Return (x, y) of the center of cell containing provided text 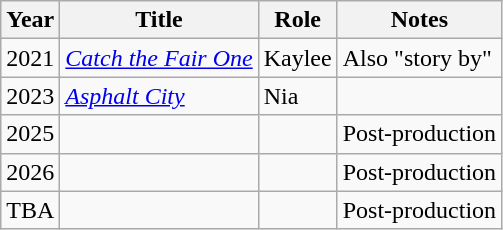
Kaylee (298, 58)
Catch the Fair One (159, 58)
TBA (30, 210)
Also "story by" (419, 58)
2026 (30, 172)
Notes (419, 20)
Title (159, 20)
2021 (30, 58)
Asphalt City (159, 96)
Nia (298, 96)
2023 (30, 96)
Role (298, 20)
Year (30, 20)
2025 (30, 134)
